Find where the given text appears and provide that cell's center as [x, y] coordinate. 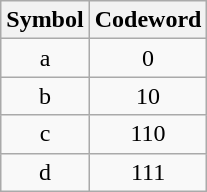
111 [148, 172]
110 [148, 134]
Codeword [148, 20]
0 [148, 58]
Symbol [45, 20]
10 [148, 96]
a [45, 58]
d [45, 172]
b [45, 96]
c [45, 134]
